Return the [x, y] coordinate for the center point of the cell that contains the specified text.  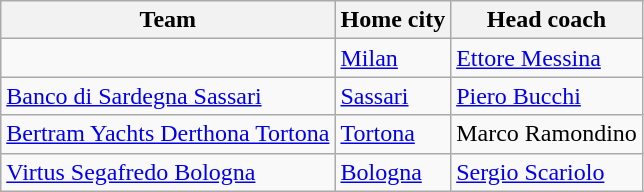
Marco Ramondino [547, 134]
Bologna [393, 172]
Sassari [393, 96]
Milan [393, 58]
Home city [393, 20]
Banco di Sardegna Sassari [168, 96]
Ettore Messina [547, 58]
Tortona [393, 134]
Bertram Yachts Derthona Tortona [168, 134]
Head coach [547, 20]
Piero Bucchi [547, 96]
Virtus Segafredo Bologna [168, 172]
Team [168, 20]
Sergio Scariolo [547, 172]
